Output the (X, Y) coordinate of the center of the cell containing the given text.  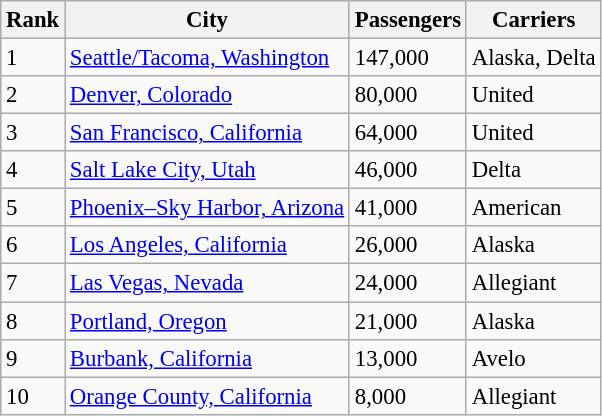
3 (33, 133)
Salt Lake City, Utah (208, 170)
Phoenix–Sky Harbor, Arizona (208, 208)
Burbank, California (208, 358)
9 (33, 358)
26,000 (408, 245)
7 (33, 283)
10 (33, 396)
6 (33, 245)
San Francisco, California (208, 133)
Alaska, Delta (534, 58)
46,000 (408, 170)
2 (33, 95)
American (534, 208)
Passengers (408, 20)
Los Angeles, California (208, 245)
Las Vegas, Nevada (208, 283)
1 (33, 58)
Denver, Colorado (208, 95)
41,000 (408, 208)
Portland, Oregon (208, 321)
4 (33, 170)
Orange County, California (208, 396)
Avelo (534, 358)
Delta (534, 170)
147,000 (408, 58)
5 (33, 208)
Seattle/Tacoma, Washington (208, 58)
Carriers (534, 20)
64,000 (408, 133)
80,000 (408, 95)
City (208, 20)
13,000 (408, 358)
21,000 (408, 321)
24,000 (408, 283)
Rank (33, 20)
8 (33, 321)
8,000 (408, 396)
